Locate the cell with the specified text and output its (X, Y) center coordinate. 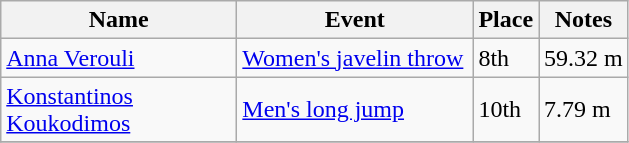
Anna Verouli (119, 58)
Place (506, 20)
7.79 m (584, 110)
8th (506, 58)
Event (355, 20)
Name (119, 20)
Notes (584, 20)
Women's javelin throw (355, 58)
Men's long jump (355, 110)
59.32 m (584, 58)
10th (506, 110)
Konstantinos Koukodimos (119, 110)
